Detect which cell encompasses the target text, then output its [X, Y] center coordinate. 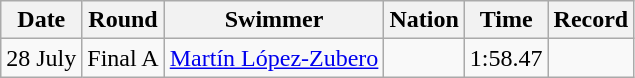
Nation [424, 20]
Time [506, 20]
1:58.47 [506, 58]
Date [42, 20]
Final A [123, 58]
Martín López-Zubero [274, 58]
Swimmer [274, 20]
Round [123, 20]
Record [591, 20]
28 July [42, 58]
